Provide the [x, y] coordinate of the cell's center where the given text is located.  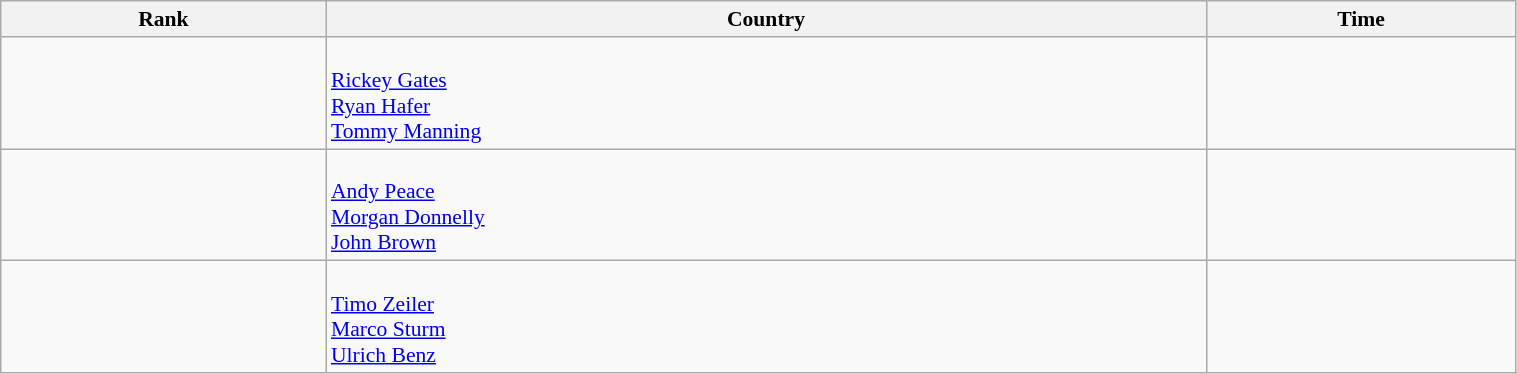
Rickey GatesRyan HaferTommy Manning [766, 93]
Andy PeaceMorgan DonnellyJohn Brown [766, 205]
Country [766, 19]
Rank [164, 19]
Timo ZeilerMarco SturmUlrich Benz [766, 317]
Time [1361, 19]
